Pinpoint the cell where the given text exists, returning its [x, y] midpoint coordinate. 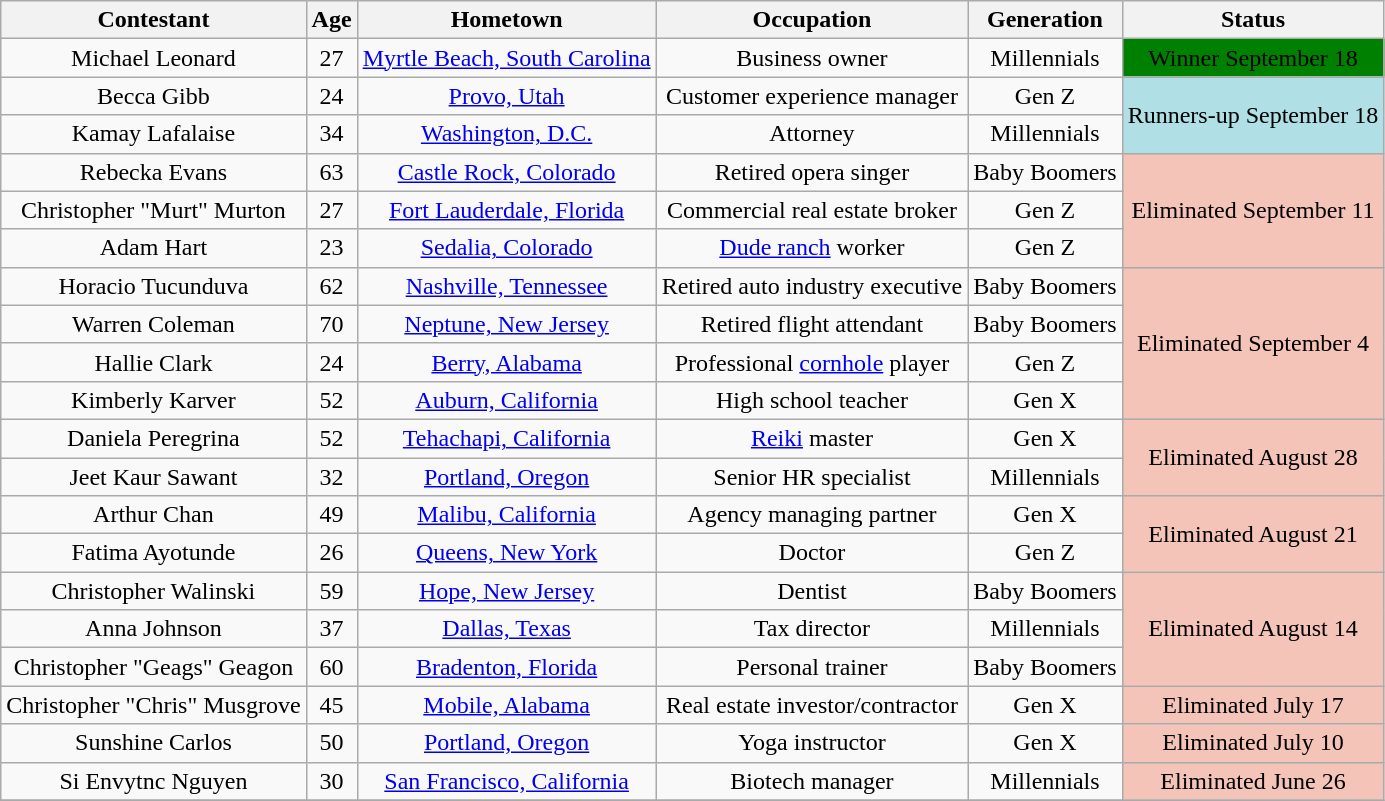
Fort Lauderdale, Florida [506, 210]
Business owner [812, 58]
Provo, Utah [506, 96]
Horacio Tucunduva [154, 286]
Eliminated July 10 [1253, 743]
Reiki master [812, 438]
Biotech manager [812, 781]
Eliminated July 17 [1253, 705]
Christopher "Geags" Geagon [154, 667]
Castle Rock, Colorado [506, 172]
Bradenton, Florida [506, 667]
Eliminated August 14 [1253, 629]
Rebecka Evans [154, 172]
Myrtle Beach, South Carolina [506, 58]
Contestant [154, 20]
Christopher Walinski [154, 591]
Anna Johnson [154, 629]
Jeet Kaur Sawant [154, 477]
Professional cornhole player [812, 362]
60 [332, 667]
Yoga instructor [812, 743]
Mobile, Alabama [506, 705]
Christopher "Murt" Murton [154, 210]
Hope, New Jersey [506, 591]
Runners-up September 18 [1253, 115]
Generation [1045, 20]
30 [332, 781]
Status [1253, 20]
Dentist [812, 591]
Daniela Peregrina [154, 438]
Adam Hart [154, 248]
Winner September 18 [1253, 58]
Tax director [812, 629]
Auburn, California [506, 400]
Eliminated September 11 [1253, 210]
70 [332, 324]
63 [332, 172]
Arthur Chan [154, 515]
Agency managing partner [812, 515]
23 [332, 248]
Tehachapi, California [506, 438]
Warren Coleman [154, 324]
Retired flight attendant [812, 324]
Kimberly Karver [154, 400]
High school teacher [812, 400]
Doctor [812, 553]
Fatima Ayotunde [154, 553]
Retired auto industry executive [812, 286]
49 [332, 515]
Michael Leonard [154, 58]
Hallie Clark [154, 362]
Hometown [506, 20]
Customer experience manager [812, 96]
Kamay Lafalaise [154, 134]
Real estate investor/contractor [812, 705]
Eliminated August 21 [1253, 534]
45 [332, 705]
Neptune, New Jersey [506, 324]
26 [332, 553]
Age [332, 20]
San Francisco, California [506, 781]
Occupation [812, 20]
37 [332, 629]
Sedalia, Colorado [506, 248]
Becca Gibb [154, 96]
Queens, New York [506, 553]
Dude ranch worker [812, 248]
34 [332, 134]
Nashville, Tennessee [506, 286]
Berry, Alabama [506, 362]
Eliminated June 26 [1253, 781]
Attorney [812, 134]
Eliminated September 4 [1253, 343]
Christopher "Chris" Musgrove [154, 705]
Dallas, Texas [506, 629]
Eliminated August 28 [1253, 457]
Malibu, California [506, 515]
Washington, D.C. [506, 134]
59 [332, 591]
Retired opera singer [812, 172]
Senior HR specialist [812, 477]
32 [332, 477]
Si Envytnc Nguyen [154, 781]
62 [332, 286]
Commercial real estate broker [812, 210]
Sunshine Carlos [154, 743]
Personal trainer [812, 667]
50 [332, 743]
